Determine the [x, y] coordinate at the center of the cell enclosing the given text.  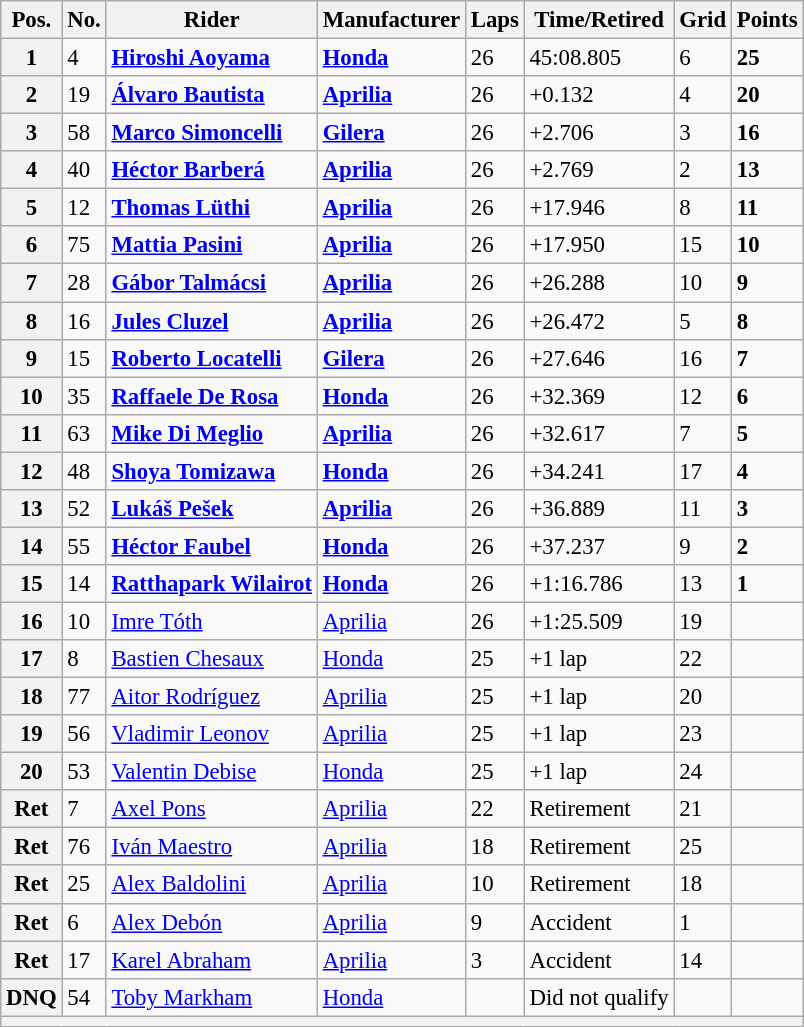
+1:25.509 [599, 621]
Héctor Faubel [212, 546]
Bastien Chesaux [212, 659]
23 [702, 734]
Lukáš Pešek [212, 509]
Valentin Debise [212, 772]
Aitor Rodríguez [212, 697]
Vladimir Leonov [212, 734]
DNQ [32, 997]
77 [84, 697]
48 [84, 471]
Pos. [32, 20]
63 [84, 433]
+17.946 [599, 208]
Manufacturer [391, 20]
+17.950 [599, 245]
Hiroshi Aoyama [212, 58]
Héctor Barberá [212, 170]
+32.369 [599, 396]
Gábor Talmácsi [212, 283]
24 [702, 772]
Shoya Tomizawa [212, 471]
No. [84, 20]
Imre Tóth [212, 621]
Álvaro Bautista [212, 95]
+32.617 [599, 433]
+26.288 [599, 283]
Karel Abraham [212, 960]
Time/Retired [599, 20]
+37.237 [599, 546]
76 [84, 847]
Axel Pons [212, 809]
Raffaele De Rosa [212, 396]
+36.889 [599, 509]
40 [84, 170]
+27.646 [599, 358]
Alex Debón [212, 922]
21 [702, 809]
Alex Baldolini [212, 885]
Mike Di Meglio [212, 433]
+2.769 [599, 170]
Jules Cluzel [212, 321]
45:08.805 [599, 58]
35 [84, 396]
Iván Maestro [212, 847]
Points [766, 20]
+26.472 [599, 321]
52 [84, 509]
+1:16.786 [599, 584]
Mattia Pasini [212, 245]
Marco Simoncelli [212, 133]
58 [84, 133]
53 [84, 772]
+0.132 [599, 95]
28 [84, 283]
56 [84, 734]
+2.706 [599, 133]
Did not qualify [599, 997]
Laps [494, 20]
Ratthapark Wilairot [212, 584]
55 [84, 546]
Rider [212, 20]
Toby Markham [212, 997]
75 [84, 245]
Grid [702, 20]
Thomas Lüthi [212, 208]
54 [84, 997]
+34.241 [599, 471]
Roberto Locatelli [212, 358]
